Find where the given text appears and provide that cell's center as (x, y) coordinate. 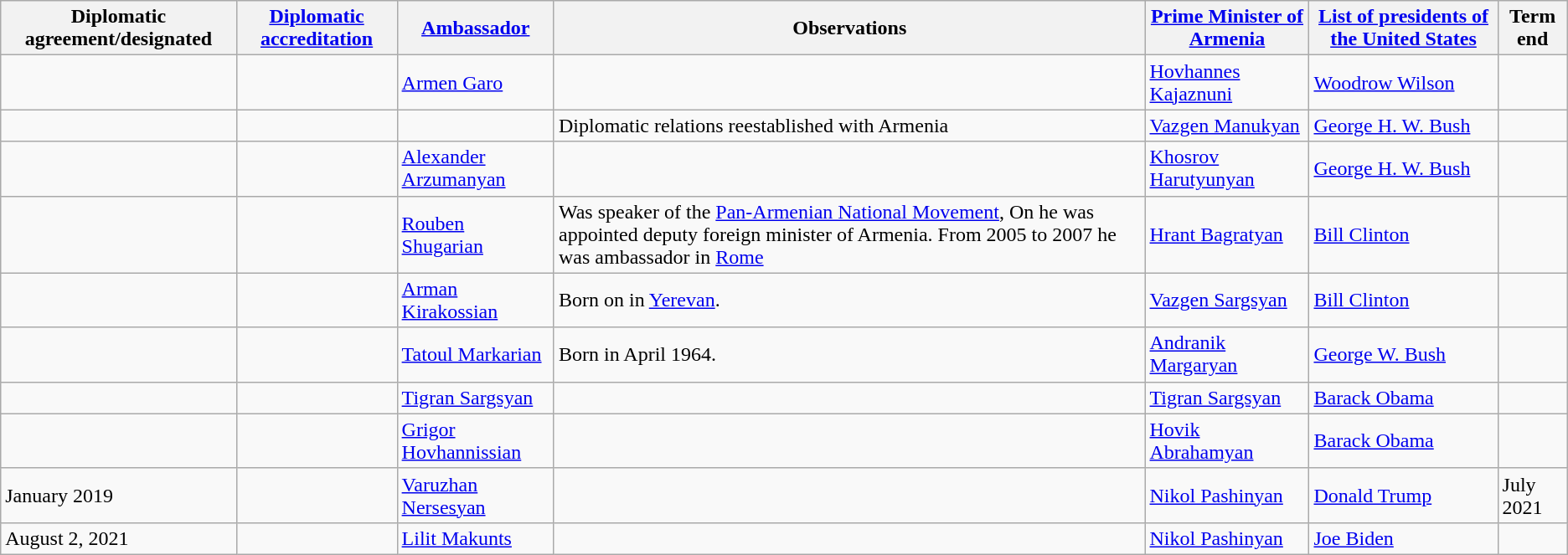
Term end (1533, 28)
Diplomatic agreement/designated (119, 28)
Ambassador (476, 28)
Grigor Hovhannissian (476, 440)
Lilit Makunts (476, 538)
Diplomatic accreditation (317, 28)
Born in April 1964. (849, 355)
Hovik Abrahamyan (1227, 440)
July 2021 (1533, 496)
Armen Garo (476, 82)
Tatoul Markarian (476, 355)
August 2, 2021 (119, 538)
Donald Trump (1404, 496)
Alexander Arzumanyan (476, 169)
January 2019 (119, 496)
Hovhannes Kajaznuni (1227, 82)
Woodrow Wilson (1404, 82)
List of presidents of the United States (1404, 28)
Andranik Margaryan (1227, 355)
Rouben Shugarian (476, 234)
Arman Kirakossian (476, 300)
Joe Biden (1404, 538)
Khosrov Harutyunyan (1227, 169)
Varuzhan Nersesyan (476, 496)
Prime Minister of Armenia (1227, 28)
Born on in Yerevan. (849, 300)
Diplomatic relations reestablished with Armenia (849, 126)
Observations (849, 28)
Hrant Bagratyan (1227, 234)
Vazgen Sargsyan (1227, 300)
George W. Bush (1404, 355)
Vazgen Manukyan (1227, 126)
